Output the (x, y) coordinate of the center of the cell containing the given text.  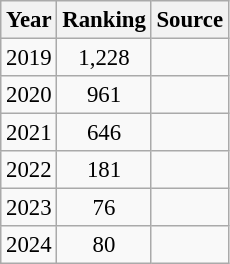
2019 (29, 58)
2023 (29, 208)
1,228 (104, 58)
646 (104, 133)
Year (29, 20)
80 (104, 245)
Ranking (104, 20)
2024 (29, 245)
76 (104, 208)
Source (190, 20)
181 (104, 170)
2021 (29, 133)
2022 (29, 170)
2020 (29, 95)
961 (104, 95)
